For the text-containing cell, return its midpoint in [x, y] coordinate format. 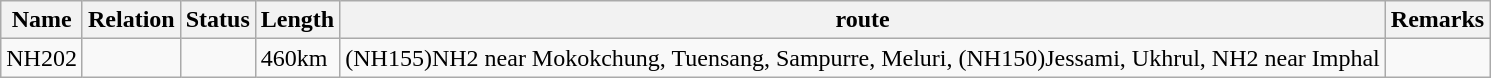
(NH155)NH2 near Mokokchung, Tuensang, Sampurre, Meluri, (NH150)Jessami, Ukhrul, NH2 near Imphal [863, 58]
Relation [131, 20]
Status [218, 20]
NH202 [42, 58]
460km [297, 58]
Name [42, 20]
route [863, 20]
Remarks [1437, 20]
Length [297, 20]
